Return (x, y) of the center of cell containing provided text 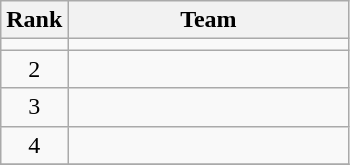
Team (208, 20)
Rank (34, 20)
2 (34, 69)
4 (34, 145)
3 (34, 107)
